Detect which cell encompasses the target text, then output its (x, y) center coordinate. 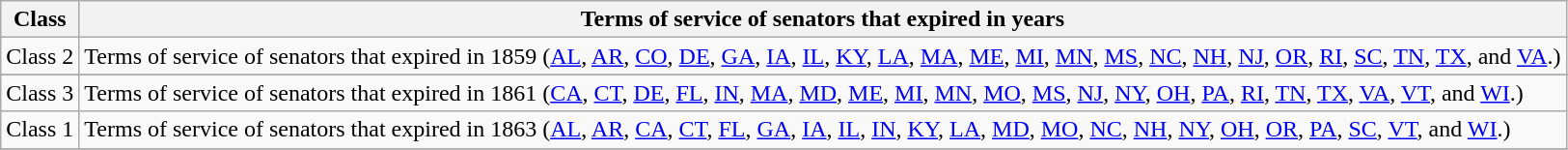
Terms of service of senators that expired in 1859 (AL, AR, CO, DE, GA, IA, IL, KY, LA, MA, ME, MI, MN, MS, NC, NH, NJ, OR, RI, SC, TN, TX, and VA.) (822, 56)
Terms of service of senators that expired in 1861 (CA, CT, DE, FL, IN, MA, MD, ME, MI, MN, MO, MS, NJ, NY, OH, PA, RI, TN, TX, VA, VT, and WI.) (822, 93)
Class 2 (41, 56)
Class 1 (41, 130)
Class 3 (41, 93)
Terms of service of senators that expired in years (822, 19)
Class (41, 19)
Terms of service of senators that expired in 1863 (AL, AR, CA, CT, FL, GA, IA, IL, IN, KY, LA, MD, MO, NC, NH, NY, OH, OR, PA, SC, VT, and WI.) (822, 130)
